Return [X, Y] of the center of cell containing provided text 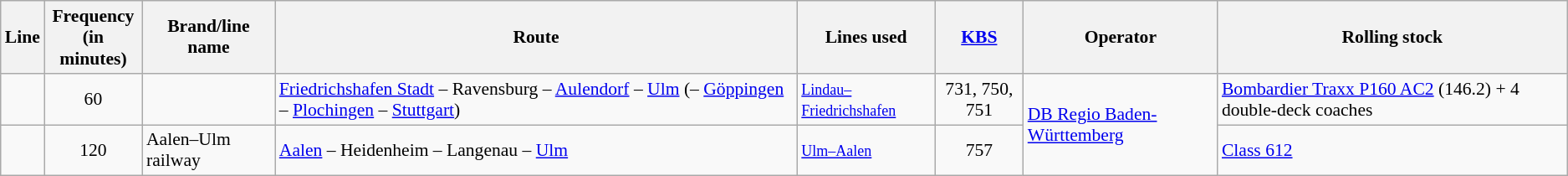
Lindau–Friedrichshafen [866, 99]
Brand/line name [209, 37]
Class 612 [1392, 151]
120 [94, 151]
60 [94, 99]
Ulm–Aalen [866, 151]
Aalen–Ulm railway [209, 151]
Frequency(in minutes) [94, 37]
Lines used [866, 37]
KBS [979, 37]
Operator [1121, 37]
Line [23, 37]
Aalen – Heidenheim – Langenau – Ulm [536, 151]
Friedrichshafen Stadt – Ravensburg – Aulendorf – Ulm (– Göppingen – Plochingen – Stuttgart) [536, 99]
757 [979, 151]
Rolling stock [1392, 37]
DB Regio Baden-Württemberg [1121, 125]
Route [536, 37]
Bombardier Traxx P160 AC2 (146.2) + 4 double-deck coaches [1392, 99]
731, 750, 751 [979, 99]
